Capture the cell that displays the provided text and extract its (X, Y) central coordinate. 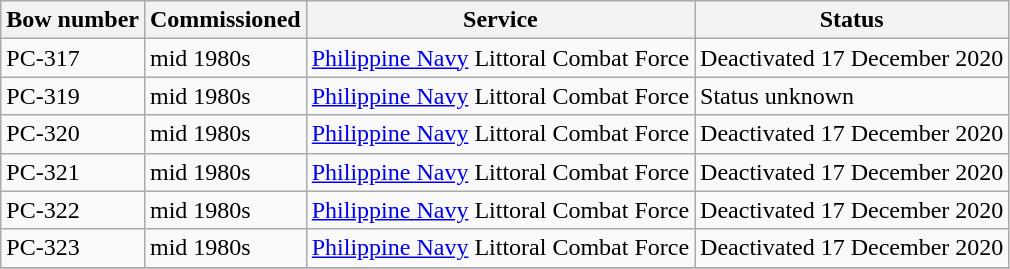
PC-323 (73, 248)
PC-317 (73, 58)
PC-321 (73, 172)
Bow number (73, 20)
PC-319 (73, 96)
PC-322 (73, 210)
Service (500, 20)
Commissioned (225, 20)
Status (852, 20)
Status unknown (852, 96)
PC-320 (73, 134)
